Detect which cell encompasses the target text, then output its (x, y) center coordinate. 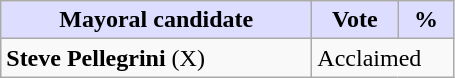
Mayoral candidate (156, 20)
Acclaimed (383, 58)
Steve Pellegrini (X) (156, 58)
Vote (355, 20)
% (426, 20)
